Pinpoint the cell where the given text exists, returning its [x, y] midpoint coordinate. 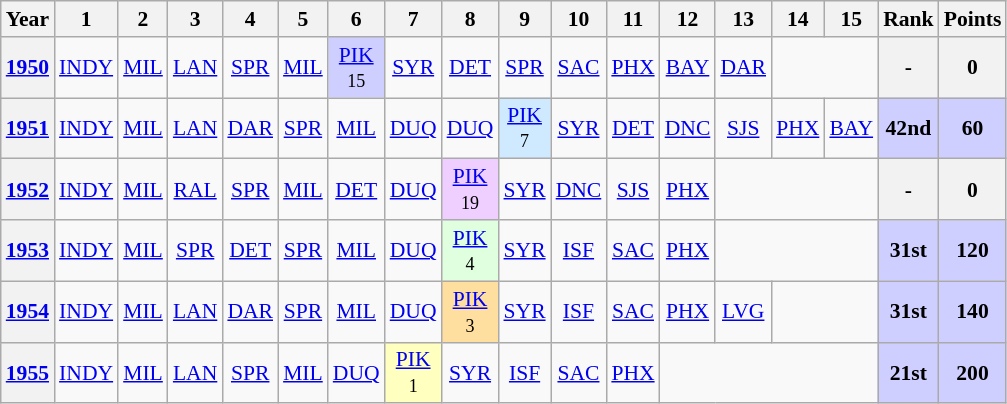
1 [86, 19]
LVG [743, 312]
1955 [28, 372]
15 [851, 19]
PIK3 [470, 312]
120 [973, 250]
PIK19 [470, 190]
13 [743, 19]
Year [28, 19]
9 [524, 19]
Points [973, 19]
21st [908, 372]
8 [470, 19]
14 [798, 19]
12 [688, 19]
PIK15 [356, 68]
2 [143, 19]
PIK4 [470, 250]
PIK7 [524, 128]
4 [250, 19]
3 [195, 19]
1950 [28, 68]
200 [973, 372]
Rank [908, 19]
1951 [28, 128]
7 [414, 19]
42nd [908, 128]
1954 [28, 312]
5 [303, 19]
6 [356, 19]
PIK1 [414, 372]
1952 [28, 190]
1953 [28, 250]
10 [579, 19]
140 [973, 312]
60 [973, 128]
RAL [195, 190]
11 [632, 19]
